Output the (X, Y) coordinate of the center of the cell containing the given text.  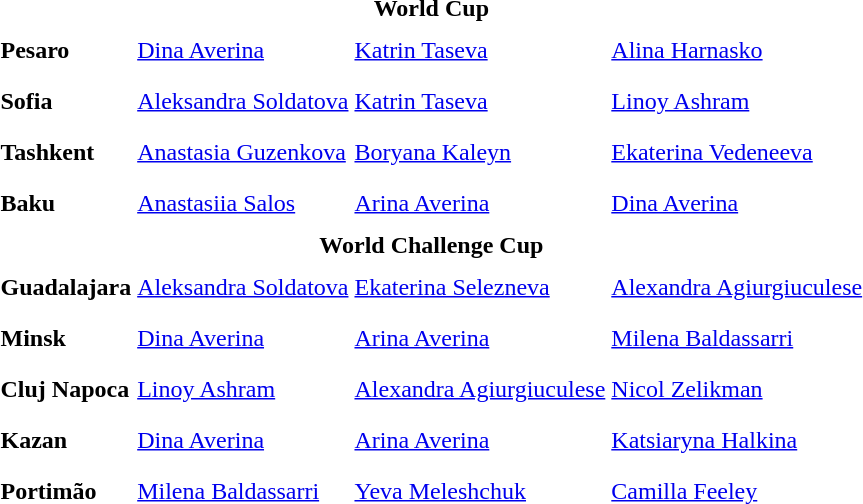
Boryana Kaleyn (480, 152)
Alexandra Agiurgiuculese (480, 389)
Ekaterina Selezneva (480, 287)
Anastasia Guzenkova (243, 152)
Anastasiia Salos (243, 203)
Linoy Ashram (243, 389)
